Return the (X, Y) coordinate for the center point of the cell that contains the specified text.  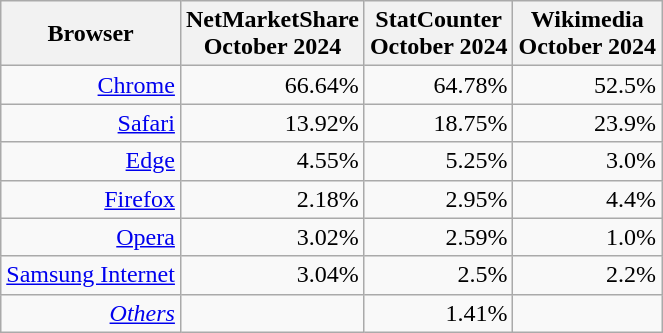
Safari (91, 123)
NetMarketShareOctober 2024 (272, 34)
2.2% (588, 275)
1.41% (438, 313)
Chrome (91, 85)
2.5% (438, 275)
23.9% (588, 123)
StatCounterOctober 2024 (438, 34)
Firefox (91, 199)
5.25% (438, 161)
1.0% (588, 237)
Browser (91, 34)
2.95% (438, 199)
Opera (91, 237)
Samsung Internet (91, 275)
66.64% (272, 85)
64.78% (438, 85)
3.0% (588, 161)
2.59% (438, 237)
4.55% (272, 161)
4.4% (588, 199)
Others (91, 313)
2.18% (272, 199)
18.75% (438, 123)
13.92% (272, 123)
3.02% (272, 237)
3.04% (272, 275)
52.5% (588, 85)
WikimediaOctober 2024 (588, 34)
Edge (91, 161)
